Return [x, y] of the center of cell containing provided text 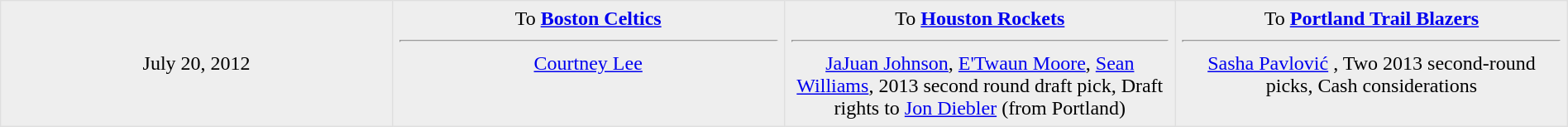
To Boston CelticsCourtney Lee [588, 64]
To Houston Rockets JaJuan Johnson, E'Twaun Moore, Sean Williams, 2013 second round draft pick, Draft rights to Jon Diebler (from Portland) [980, 64]
To Portland Trail Blazers Sasha Pavlović , Two 2013 second-round picks, Cash considerations [1372, 64]
July 20, 2012 [197, 64]
